Identify which cell holds the provided text, then report its [x, y] central coordinate. 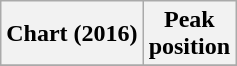
Chart (2016) [72, 34]
Peak position [189, 34]
